Locate the cell with the specified text and output its (x, y) center coordinate. 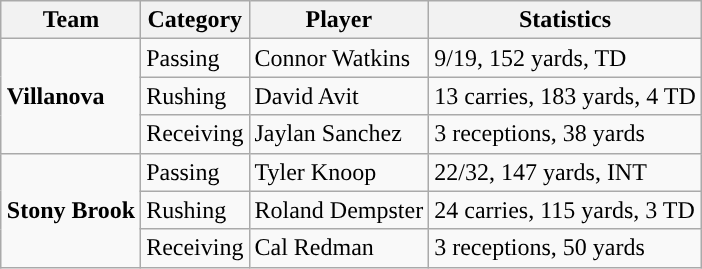
24 carries, 115 yards, 3 TD (566, 210)
Villanova (70, 96)
22/32, 147 yards, INT (566, 172)
Statistics (566, 20)
Category (195, 20)
Connor Watkins (339, 58)
Team (70, 20)
Roland Dempster (339, 210)
Stony Brook (70, 210)
David Avit (339, 96)
9/19, 152 yards, TD (566, 58)
3 receptions, 38 yards (566, 134)
Tyler Knoop (339, 172)
3 receptions, 50 yards (566, 248)
13 carries, 183 yards, 4 TD (566, 96)
Player (339, 20)
Cal Redman (339, 248)
Jaylan Sanchez (339, 134)
